Scan for the cell matching the given text and deliver its (x, y) coordinate at center. 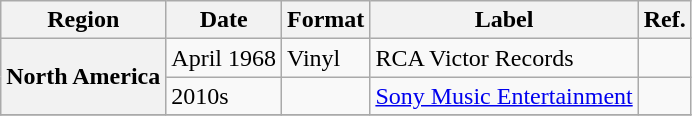
April 1968 (224, 58)
Ref. (664, 20)
Sony Music Entertainment (504, 96)
Format (326, 20)
2010s (224, 96)
Label (504, 20)
Region (84, 20)
RCA Victor Records (504, 58)
Vinyl (326, 58)
Date (224, 20)
North America (84, 77)
